Return (X, Y) of the center of cell containing provided text 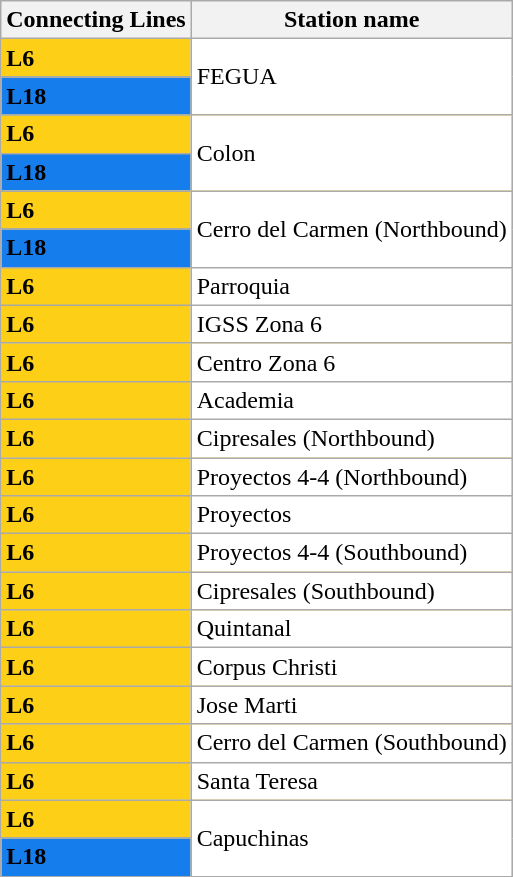
Colon (352, 153)
Quintanal (352, 629)
Cerro del Carmen (Northbound) (352, 229)
Proyectos (352, 515)
Proyectos 4-4 (Northbound) (352, 477)
Jose Marti (352, 705)
Capuchinas (352, 838)
Centro Zona 6 (352, 362)
Connecting Lines (96, 20)
Parroquia (352, 286)
Santa Teresa (352, 781)
Proyectos 4-4 (Southbound) (352, 553)
Cerro del Carmen (Southbound) (352, 743)
Station name (352, 20)
FEGUA (352, 77)
Cipresales (Northbound) (352, 438)
Corpus Christi (352, 667)
Academia (352, 400)
IGSS Zona 6 (352, 324)
Cipresales (Southbound) (352, 591)
